From the cell containing the given text, extract its center point as [X, Y] coordinate. 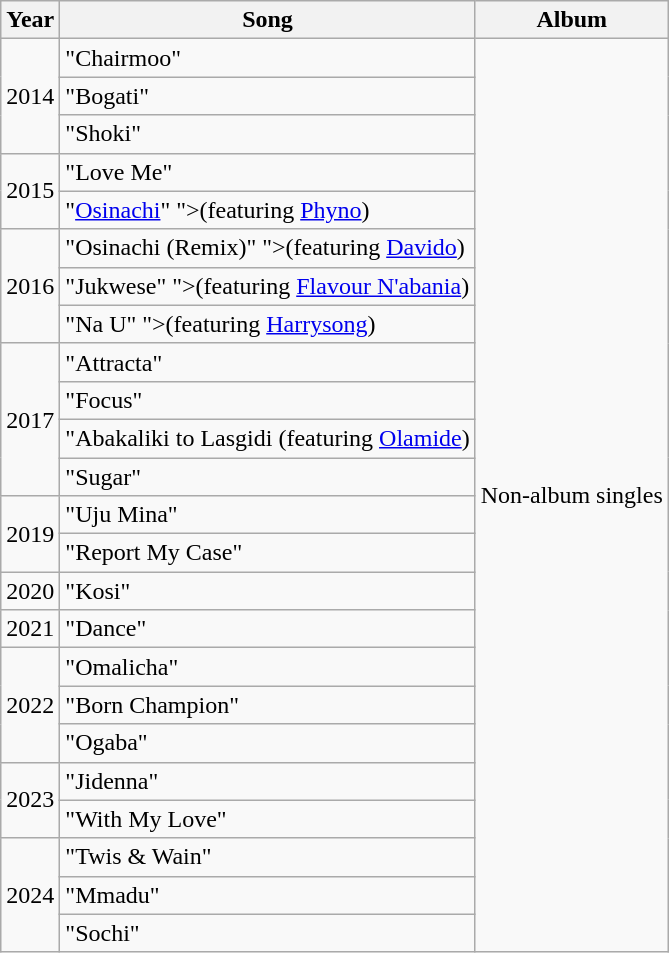
2014 [30, 96]
"Jukwese" ">(featuring Flavour N'abania) [268, 286]
"Abakaliki to Lasgidi (featuring Olamide) [268, 438]
2015 [30, 191]
"Sochi" [268, 933]
"With My Love" [268, 819]
"Kosi" [268, 591]
"Chairmoo" [268, 58]
"Born Champion" [268, 705]
2023 [30, 800]
"Mmadu" [268, 895]
"Osinachi (Remix)" ">(featuring Davido) [268, 248]
"Bogati" [268, 96]
"Ogaba" [268, 743]
2017 [30, 419]
Year [30, 20]
2020 [30, 591]
"Jidenna" [268, 781]
"Love Me" [268, 172]
2022 [30, 705]
"Na U" ">(featuring Harrysong) [268, 324]
"Twis & Wain" [268, 857]
"Shoki" [268, 134]
Song [268, 20]
Album [572, 20]
2024 [30, 895]
Non-album singles [572, 496]
"Focus" [268, 400]
"Osinachi" ">(featuring Phyno) [268, 210]
"Dance" [268, 629]
2016 [30, 286]
"Report My Case" [268, 553]
"Uju Mina" [268, 515]
"Sugar" [268, 477]
2019 [30, 534]
2021 [30, 629]
"Attracta" [268, 362]
"Omalicha" [268, 667]
